Locate the cell with the specified text and output its (x, y) center coordinate. 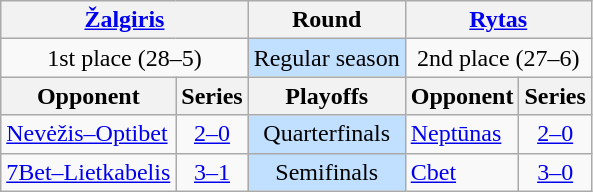
1st place (28–5) (124, 58)
2nd place (27–6) (498, 58)
Rytas (498, 20)
Neptūnas (462, 134)
Žalgiris (124, 20)
Cbet (462, 172)
Regular season (326, 58)
3–0 (555, 172)
3–1 (212, 172)
7Bet–Lietkabelis (88, 172)
Round (326, 20)
Quarterfinals (326, 134)
Nevėžis–Optibet (88, 134)
Semifinals (326, 172)
Playoffs (326, 96)
